Locate the cell with the specified text and output its (x, y) center coordinate. 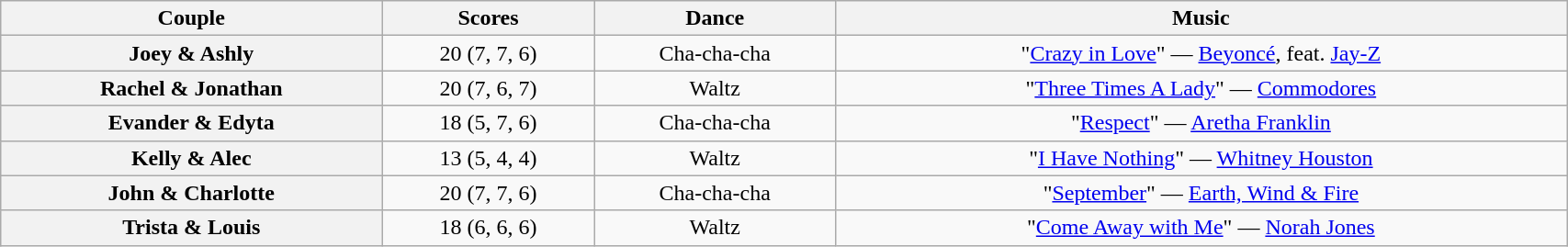
"Crazy in Love" — Beyoncé, feat. Jay-Z (1201, 53)
Kelly & Alec (191, 158)
Dance (715, 18)
Couple (191, 18)
18 (5, 7, 6) (489, 123)
20 (7, 6, 7) (489, 88)
Music (1201, 18)
Evander & Edyta (191, 123)
13 (5, 4, 4) (489, 158)
"Respect" — Aretha Franklin (1201, 123)
"I Have Nothing" — Whitney Houston (1201, 158)
"Three Times A Lady" — Commodores (1201, 88)
Rachel & Jonathan (191, 88)
John & Charlotte (191, 193)
"Come Away with Me" — Norah Jones (1201, 228)
Trista & Louis (191, 228)
18 (6, 6, 6) (489, 228)
Joey & Ashly (191, 53)
Scores (489, 18)
"September" — Earth, Wind & Fire (1201, 193)
